Return the [X, Y] coordinate for the center point of the cell that contains the specified text.  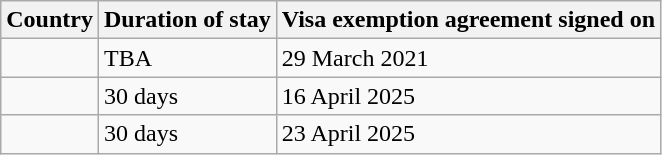
Duration of stay [187, 20]
Visa exemption agreement signed on [468, 20]
Country [50, 20]
29 March 2021 [468, 58]
TBA [187, 58]
23 April 2025 [468, 134]
16 April 2025 [468, 96]
